Scan for the cell matching the given text and deliver its [x, y] coordinate at center. 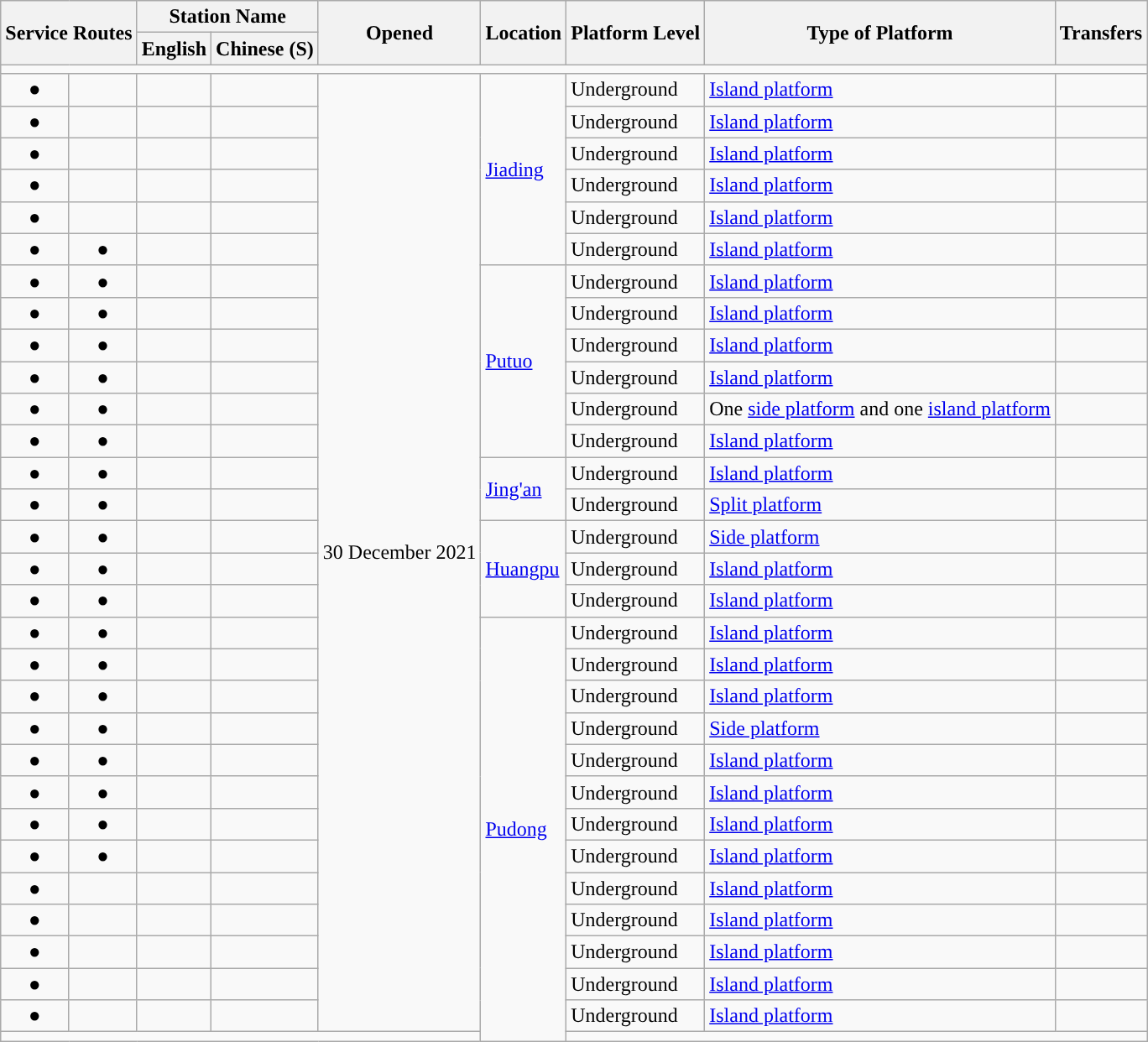
Transfers [1101, 33]
Jing'an [524, 489]
Split platform [880, 505]
One side platform and one island platform [880, 409]
Platform Level [636, 33]
Putuo [524, 361]
Jiading [524, 169]
30 December 2021 [399, 553]
Type of Platform [880, 33]
Service Routes [69, 33]
Opened [399, 33]
Pudong [524, 829]
Location [524, 33]
English [174, 49]
Station Name [227, 17]
Chinese (S) [265, 49]
Huangpu [524, 569]
